Capture the cell that displays the provided text and extract its [x, y] central coordinate. 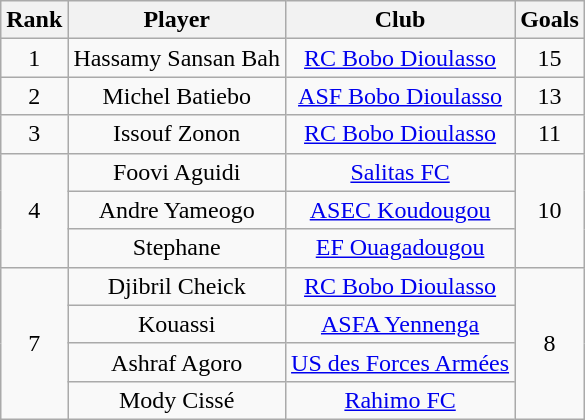
Issouf Zonon [177, 134]
Hassamy Sansan Bah [177, 58]
7 [34, 343]
Club [400, 20]
Rahimo FC [400, 400]
ASF Bobo Dioulasso [400, 96]
Kouassi [177, 324]
13 [550, 96]
15 [550, 58]
Foovi Aguidi [177, 172]
Mody Cissé [177, 400]
11 [550, 134]
Djibril Cheick [177, 286]
3 [34, 134]
Goals [550, 20]
EF Ouagadougou [400, 248]
1 [34, 58]
Ashraf Agoro [177, 362]
4 [34, 210]
US des Forces Armées [400, 362]
ASFA Yennenga [400, 324]
ASEC Koudougou [400, 210]
Player [177, 20]
2 [34, 96]
10 [550, 210]
Andre Yameogo [177, 210]
Salitas FC [400, 172]
Stephane [177, 248]
Michel Batiebo [177, 96]
8 [550, 343]
Rank [34, 20]
